Return [x, y] of the center of cell containing provided text 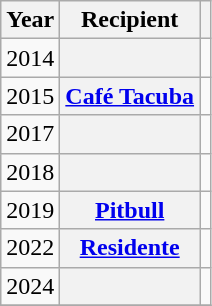
2022 [30, 248]
Residente [130, 248]
2024 [30, 286]
2015 [30, 96]
Year [30, 20]
2014 [30, 58]
2018 [30, 172]
Recipient [130, 20]
2017 [30, 134]
2019 [30, 210]
Café Tacuba [130, 96]
Pitbull [130, 210]
